Find where the given text appears and provide that cell's center as (X, Y) coordinate. 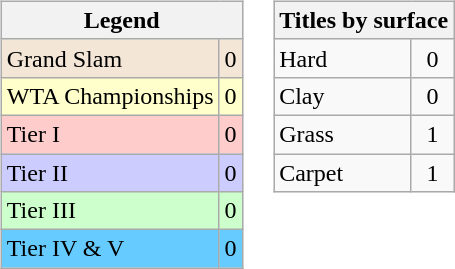
Carpet (343, 173)
Grand Slam (110, 58)
WTA Championships (110, 96)
Grass (343, 134)
Clay (343, 96)
Hard (343, 58)
Tier IV & V (110, 249)
Tier III (110, 211)
Titles by surface (364, 20)
Tier I (110, 134)
Tier II (110, 173)
Legend (122, 20)
